Return (x, y) of the center of cell containing provided text 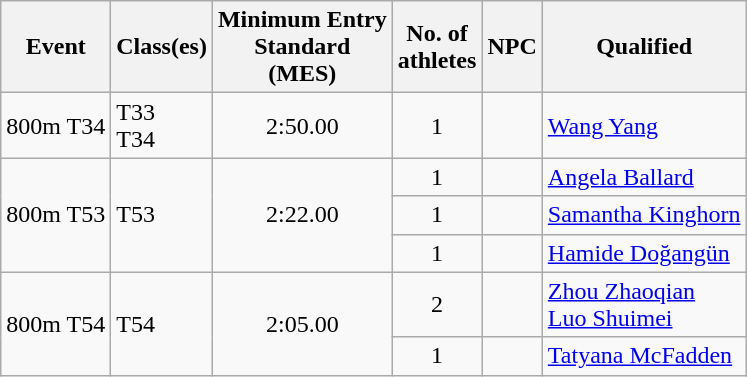
Qualified (644, 47)
Angela Ballard (644, 177)
Hamide Doğangün (644, 253)
T33T34 (162, 126)
Zhou ZhaoqianLuo Shuimei (644, 304)
Wang Yang (644, 126)
Event (56, 47)
T53 (162, 215)
800m T34 (56, 126)
Class(es) (162, 47)
2 (437, 304)
Minimum EntryStandard(MES) (302, 47)
T54 (162, 324)
Samantha Kinghorn (644, 215)
2:22.00 (302, 215)
2:05.00 (302, 324)
2:50.00 (302, 126)
800m T53 (56, 215)
800m T54 (56, 324)
Tatyana McFadden (644, 356)
NPC (512, 47)
No. ofathletes (437, 47)
